Find where the given text appears and provide that cell's center as (X, Y) coordinate. 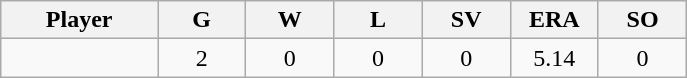
5.14 (554, 58)
SO (642, 20)
Player (80, 20)
L (378, 20)
SV (466, 20)
ERA (554, 20)
2 (202, 58)
W (290, 20)
G (202, 20)
